Determine the [x, y] coordinate at the center of the cell enclosing the given text.  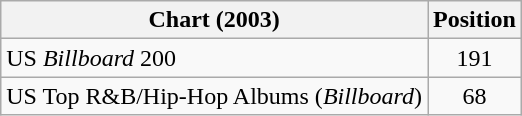
68 [475, 96]
191 [475, 58]
Chart (2003) [214, 20]
Position [475, 20]
US Top R&B/Hip-Hop Albums (Billboard) [214, 96]
US Billboard 200 [214, 58]
